Extract the [X, Y] coordinate from the center of the cell holding the provided text.  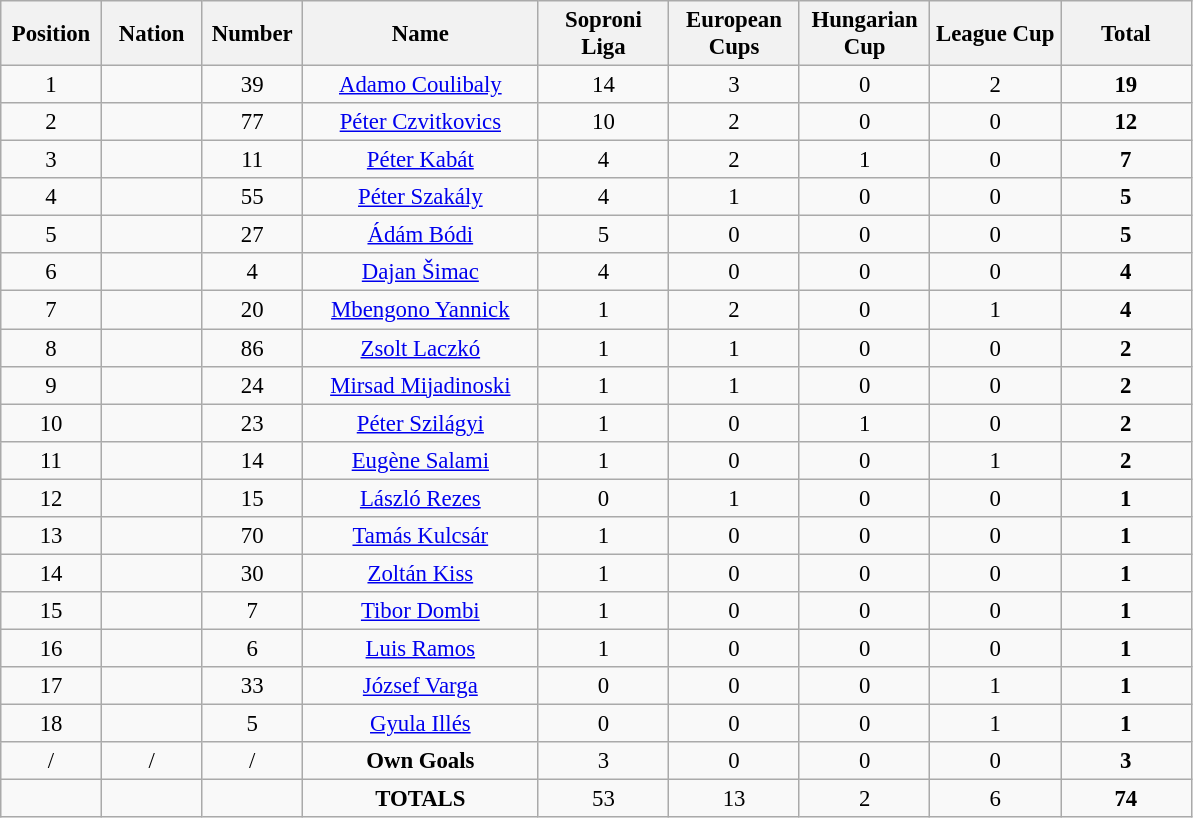
39 [252, 85]
Own Goals [421, 761]
László Rezes [421, 498]
European Cups [734, 34]
Luis Ramos [421, 648]
24 [252, 385]
53 [604, 799]
Ádám Bódi [421, 235]
33 [252, 686]
Adamo Coulibaly [421, 85]
27 [252, 235]
Zsolt Laczkó [421, 348]
Position [52, 34]
Péter Kabát [421, 160]
77 [252, 122]
19 [1126, 85]
20 [252, 310]
Eugène Salami [421, 460]
TOTALS [421, 799]
30 [252, 573]
Zoltán Kiss [421, 573]
Mirsad Mijadinoski [421, 385]
Tamás Kulcsár [421, 536]
86 [252, 348]
9 [52, 385]
Name [421, 34]
Péter Czvitkovics [421, 122]
Total [1126, 34]
Péter Szilágyi [421, 423]
8 [52, 348]
55 [252, 197]
16 [52, 648]
Number [252, 34]
Hungarian Cup [864, 34]
Soproni Liga [604, 34]
Tibor Dombi [421, 611]
17 [52, 686]
23 [252, 423]
József Varga [421, 686]
Mbengono Yannick [421, 310]
Péter Szakály [421, 197]
70 [252, 536]
Gyula Illés [421, 724]
Nation [152, 34]
18 [52, 724]
Dajan Šimac [421, 273]
League Cup [996, 34]
74 [1126, 799]
